Return the (x, y) coordinate for the center point of the cell that contains the specified text.  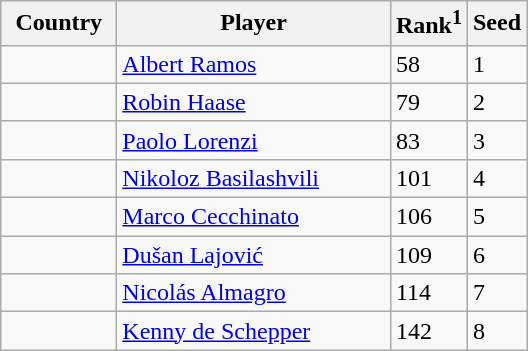
Country (59, 24)
58 (428, 64)
83 (428, 140)
6 (496, 255)
2 (496, 102)
114 (428, 293)
Dušan Lajović (254, 255)
Paolo Lorenzi (254, 140)
Kenny de Schepper (254, 331)
7 (496, 293)
Robin Haase (254, 102)
106 (428, 217)
79 (428, 102)
Rank1 (428, 24)
Nicolás Almagro (254, 293)
8 (496, 331)
Player (254, 24)
142 (428, 331)
Seed (496, 24)
101 (428, 178)
Nikoloz Basilashvili (254, 178)
3 (496, 140)
109 (428, 255)
Albert Ramos (254, 64)
5 (496, 217)
Marco Cecchinato (254, 217)
4 (496, 178)
1 (496, 64)
